Provide the (X, Y) coordinate of the cell's center where the given text is located.  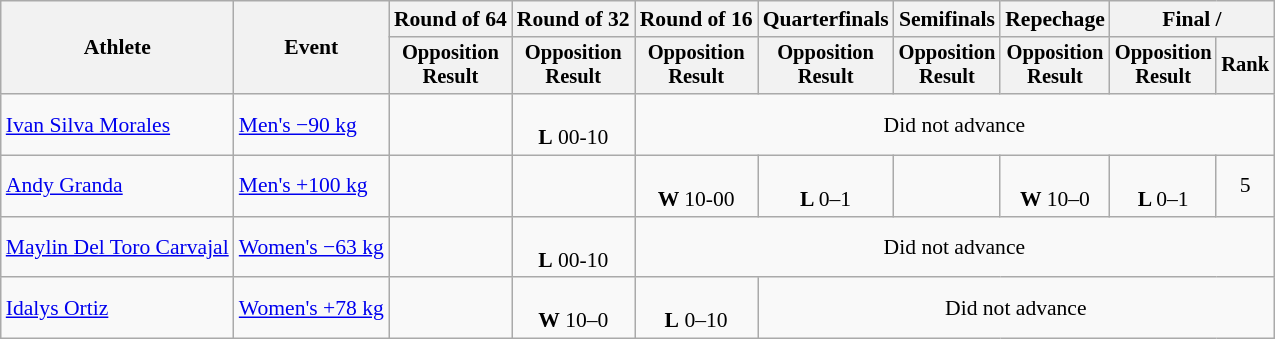
Ivan Silva Morales (118, 124)
Women's +78 kg (312, 308)
Athlete (118, 48)
Round of 64 (450, 19)
Rank (1245, 66)
Semifinals (948, 19)
Final / (1192, 19)
Idalys Ortiz (118, 308)
Repechage (1055, 19)
W 10-00 (696, 186)
5 (1245, 186)
Maylin Del Toro Carvajal (118, 248)
Women's −63 kg (312, 248)
Men's −90 kg (312, 124)
Event (312, 48)
L 0–10 (696, 308)
Men's +100 kg (312, 186)
Round of 16 (696, 19)
Quarterfinals (826, 19)
Andy Granda (118, 186)
Round of 32 (574, 19)
